Locate the cell with the specified text and output its [X, Y] center coordinate. 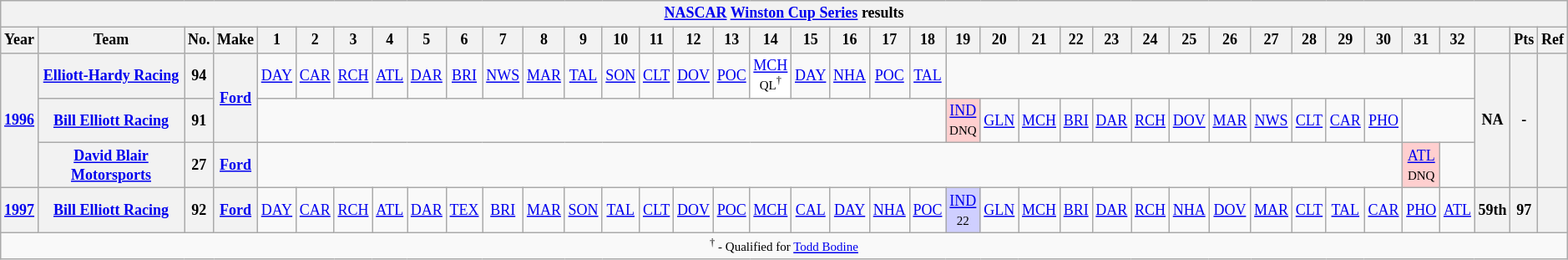
INDDNQ [964, 120]
13 [731, 40]
Make [235, 40]
28 [1309, 40]
19 [964, 40]
NASCAR Winston Cup Series results [784, 13]
31 [1421, 40]
94 [199, 75]
15 [811, 40]
CAL [811, 211]
14 [771, 40]
21 [1039, 40]
22 [1075, 40]
Team [110, 40]
8 [544, 40]
97 [1525, 211]
4 [390, 40]
IND22 [964, 211]
1997 [20, 211]
TEX [464, 211]
1 [276, 40]
Year [20, 40]
NA [1493, 120]
Ref [1553, 40]
Pts [1525, 40]
7 [503, 40]
6 [464, 40]
† - Qualified for Todd Bodine [784, 246]
Elliott-Hardy Racing [110, 75]
91 [199, 120]
29 [1345, 40]
16 [850, 40]
5 [427, 40]
23 [1112, 40]
3 [353, 40]
11 [656, 40]
9 [583, 40]
30 [1383, 40]
20 [999, 40]
17 [889, 40]
26 [1230, 40]
59th [1493, 211]
12 [694, 40]
ATLDNQ [1421, 166]
No. [199, 40]
25 [1189, 40]
MCHQL† [771, 75]
24 [1151, 40]
- [1525, 120]
David Blair Motorsports [110, 166]
92 [199, 211]
2 [315, 40]
1996 [20, 120]
32 [1458, 40]
18 [928, 40]
10 [621, 40]
